Capture the cell that displays the provided text and extract its (x, y) central coordinate. 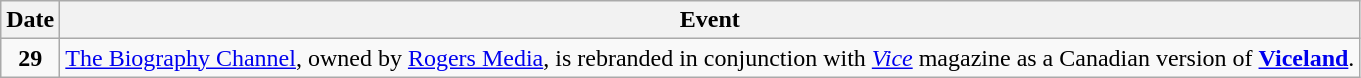
The Biography Channel, owned by Rogers Media, is rebranded in conjunction with Vice magazine as a Canadian version of Viceland. (710, 58)
Event (710, 20)
29 (30, 58)
Date (30, 20)
